Find where the given text appears and provide that cell's center as [x, y] coordinate. 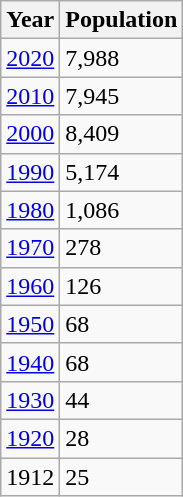
126 [122, 286]
1920 [30, 438]
1,086 [122, 210]
278 [122, 248]
1940 [30, 362]
Year [30, 20]
1950 [30, 324]
28 [122, 438]
7,945 [122, 96]
1960 [30, 286]
44 [122, 400]
25 [122, 477]
8,409 [122, 134]
7,988 [122, 58]
2000 [30, 134]
1970 [30, 248]
1930 [30, 400]
Population [122, 20]
2010 [30, 96]
1912 [30, 477]
1980 [30, 210]
5,174 [122, 172]
1990 [30, 172]
2020 [30, 58]
